Find where the given text appears and provide that cell's center as [x, y] coordinate. 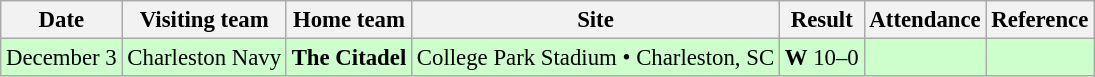
The Citadel [348, 58]
December 3 [62, 58]
W 10–0 [822, 58]
Result [822, 20]
Home team [348, 20]
College Park Stadium • Charleston, SC [596, 58]
Site [596, 20]
Charleston Navy [204, 58]
Attendance [925, 20]
Date [62, 20]
Reference [1040, 20]
Visiting team [204, 20]
